Pinpoint the cell where the given text exists, returning its (X, Y) midpoint coordinate. 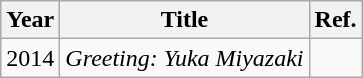
2014 (30, 58)
Ref. (336, 20)
Title (184, 20)
Year (30, 20)
Greeting: Yuka Miyazaki (184, 58)
